Scan for the cell matching the given text and deliver its [X, Y] coordinate at center. 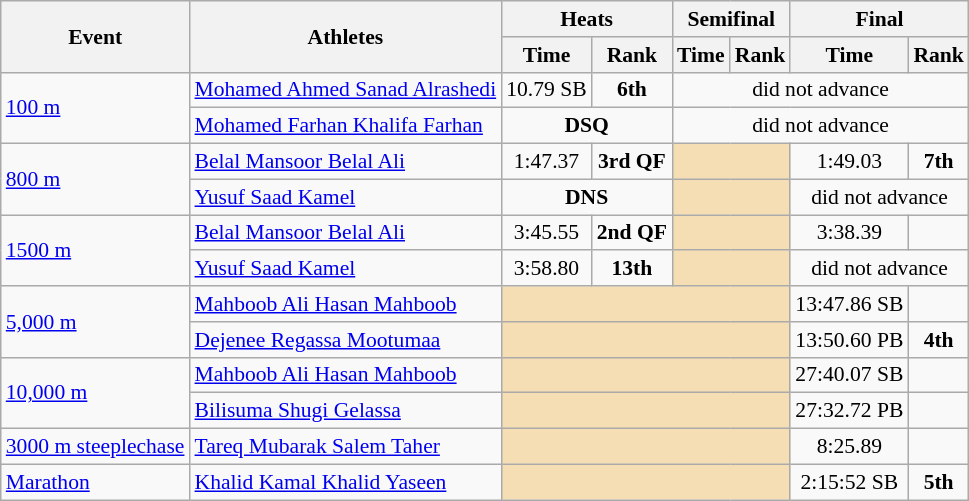
Event [96, 36]
1:47.37 [546, 162]
DNS [586, 197]
5th [938, 482]
DSQ [586, 126]
13:50.60 PB [849, 340]
5,000 m [96, 322]
3:45.55 [546, 233]
Marathon [96, 482]
3rd QF [632, 162]
Mohamed Farhan Khalifa Farhan [346, 126]
100 m [96, 108]
Tareq Mubarak Salem Taher [346, 447]
27:40.07 SB [849, 375]
Athletes [346, 36]
Bilisuma Shugi Gelassa [346, 411]
10,000 m [96, 392]
2nd QF [632, 233]
800 m [96, 180]
13:47.86 SB [849, 304]
7th [938, 162]
1:49.03 [849, 162]
27:32.72 PB [849, 411]
Final [880, 19]
3000 m steeplechase [96, 447]
Dejenee Regassa Mootumaa [346, 340]
4th [938, 340]
10.79 SB [546, 90]
Semifinal [731, 19]
Khalid Kamal Khalid Yaseen [346, 482]
6th [632, 90]
13th [632, 269]
3:58.80 [546, 269]
1500 m [96, 250]
3:38.39 [849, 233]
8:25.89 [849, 447]
Heats [586, 19]
2:15:52 SB [849, 482]
Mohamed Ahmed Sanad Alrashedi [346, 90]
